Search for the cell housing the specified text and yield its (X, Y) center coordinate. 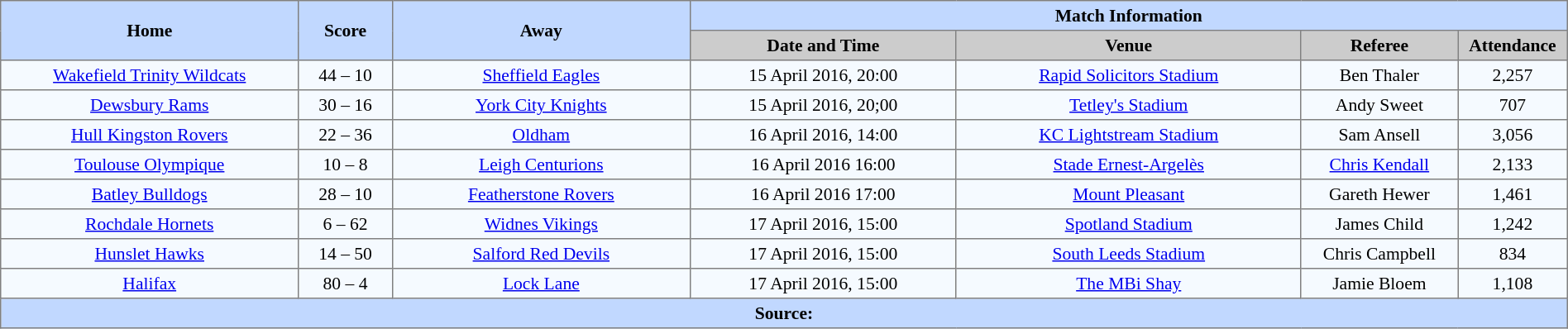
Andy Sweet (1379, 105)
28 – 10 (346, 194)
16 April 2016 16:00 (823, 164)
Match Information (1128, 16)
Sam Ansell (1379, 135)
Oldham (541, 135)
Attendance (1513, 45)
Chris Campbell (1379, 254)
Stade Ernest-Argelès (1128, 164)
16 April 2016, 14:00 (823, 135)
Dewsbury Rams (150, 105)
707 (1513, 105)
Featherstone Rovers (541, 194)
York City Knights (541, 105)
Rapid Solicitors Stadium (1128, 75)
Sheffield Eagles (541, 75)
Spotland Stadium (1128, 224)
Score (346, 31)
Halifax (150, 284)
16 April 2016 17:00 (823, 194)
Mount Pleasant (1128, 194)
6 – 62 (346, 224)
Batley Bulldogs (150, 194)
Salford Red Devils (541, 254)
Jamie Bloem (1379, 284)
Date and Time (823, 45)
80 – 4 (346, 284)
Gareth Hewer (1379, 194)
2,133 (1513, 164)
1,108 (1513, 284)
Venue (1128, 45)
834 (1513, 254)
Widnes Vikings (541, 224)
Hunslet Hawks (150, 254)
22 – 36 (346, 135)
Toulouse Olympique (150, 164)
Home (150, 31)
Ben Thaler (1379, 75)
1,242 (1513, 224)
Away (541, 31)
Wakefield Trinity Wildcats (150, 75)
15 April 2016, 20;00 (823, 105)
Leigh Centurions (541, 164)
15 April 2016, 20:00 (823, 75)
Source: (784, 313)
44 – 10 (346, 75)
30 – 16 (346, 105)
14 – 50 (346, 254)
Lock Lane (541, 284)
Referee (1379, 45)
South Leeds Stadium (1128, 254)
KC Lightstream Stadium (1128, 135)
Rochdale Hornets (150, 224)
James Child (1379, 224)
Chris Kendall (1379, 164)
1,461 (1513, 194)
The MBi Shay (1128, 284)
Tetley's Stadium (1128, 105)
Hull Kingston Rovers (150, 135)
3,056 (1513, 135)
2,257 (1513, 75)
10 – 8 (346, 164)
